Scan for the cell matching the given text and deliver its (X, Y) coordinate at center. 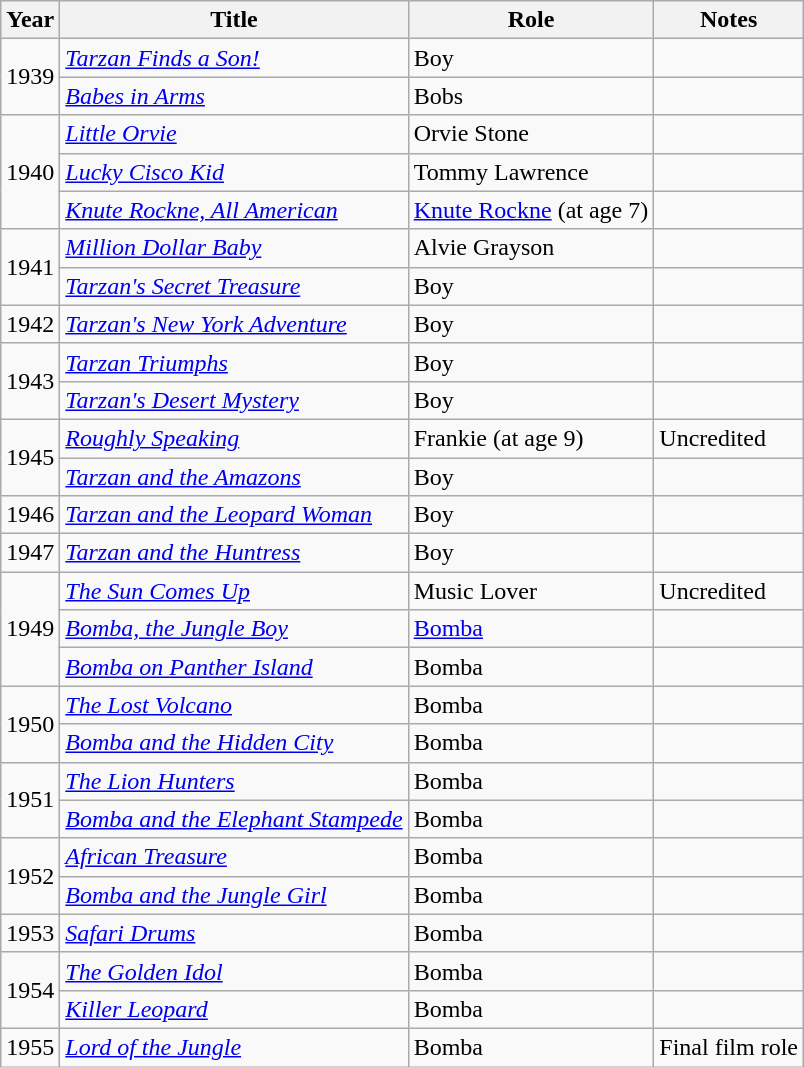
The Sun Comes Up (234, 591)
Bomba on Panther Island (234, 667)
Tarzan and the Huntress (234, 553)
1939 (30, 77)
Title (234, 20)
Tarzan and the Leopard Woman (234, 515)
1945 (30, 457)
1952 (30, 876)
1942 (30, 324)
African Treasure (234, 857)
Bomba, the Jungle Boy (234, 629)
The Golden Idol (234, 971)
1947 (30, 553)
Bobs (531, 96)
1954 (30, 990)
Bomba and the Elephant Stampede (234, 819)
Lucky Cisco Kid (234, 172)
Tommy Lawrence (531, 172)
Knute Rockne, All American (234, 210)
Tarzan's Desert Mystery (234, 400)
Role (531, 20)
1953 (30, 933)
Bomba and the Jungle Girl (234, 895)
Killer Leopard (234, 1009)
Million Dollar Baby (234, 248)
1955 (30, 1047)
Tarzan Triumphs (234, 362)
1940 (30, 172)
Music Lover (531, 591)
Roughly Speaking (234, 438)
Tarzan and the Amazons (234, 477)
Orvie Stone (531, 134)
Frankie (at age 9) (531, 438)
1950 (30, 724)
1943 (30, 381)
1941 (30, 267)
The Lost Volcano (234, 705)
Alvie Grayson (531, 248)
Safari Drums (234, 933)
Notes (729, 20)
Final film role (729, 1047)
The Lion Hunters (234, 781)
1951 (30, 800)
Tarzan's New York Adventure (234, 324)
Lord of the Jungle (234, 1047)
Babes in Arms (234, 96)
Year (30, 20)
1946 (30, 515)
Tarzan Finds a Son! (234, 58)
Bomba and the Hidden City (234, 743)
Tarzan's Secret Treasure (234, 286)
Knute Rockne (at age 7) (531, 210)
Little Orvie (234, 134)
1949 (30, 629)
